Output the (x, y) coordinate of the center of the cell containing the given text.  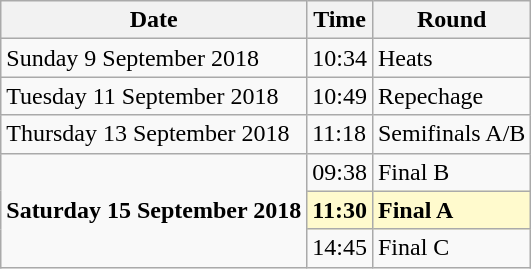
Time (340, 20)
Saturday 15 September 2018 (154, 210)
Heats (451, 58)
09:38 (340, 172)
Date (154, 20)
Final C (451, 248)
Thursday 13 September 2018 (154, 134)
Semifinals A/B (451, 134)
Sunday 9 September 2018 (154, 58)
14:45 (340, 248)
Final A (451, 210)
Tuesday 11 September 2018 (154, 96)
11:30 (340, 210)
10:34 (340, 58)
11:18 (340, 134)
10:49 (340, 96)
Final B (451, 172)
Round (451, 20)
Repechage (451, 96)
